Output the (x, y) coordinate of the center of the cell containing the given text.  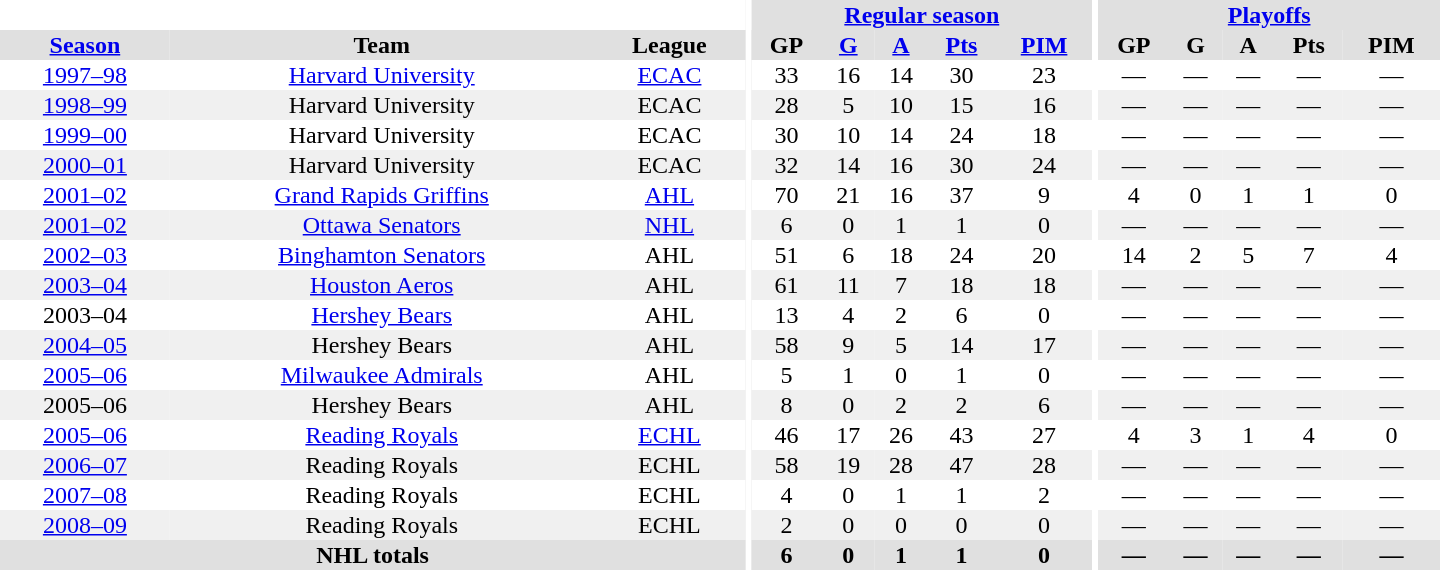
NHL totals (372, 555)
13 (786, 315)
1999–00 (85, 135)
2002–03 (85, 255)
15 (961, 105)
33 (786, 75)
2007–08 (85, 495)
Playoffs (1269, 15)
23 (1044, 75)
Houston Aeros (382, 285)
2008–09 (85, 525)
47 (961, 465)
2004–05 (85, 345)
70 (786, 195)
Milwaukee Admirals (382, 375)
Ottawa Senators (382, 225)
Grand Rapids Griffins (382, 195)
20 (1044, 255)
37 (961, 195)
1997–98 (85, 75)
League (670, 45)
11 (848, 285)
43 (961, 435)
2000–01 (85, 165)
NHL (670, 225)
61 (786, 285)
19 (848, 465)
21 (848, 195)
Season (85, 45)
3 (1196, 435)
26 (902, 435)
27 (1044, 435)
1998–99 (85, 105)
46 (786, 435)
32 (786, 165)
8 (786, 405)
Team (382, 45)
Binghamton Senators (382, 255)
51 (786, 255)
2006–07 (85, 465)
Regular season (922, 15)
